Search for the cell housing the specified text and yield its (x, y) center coordinate. 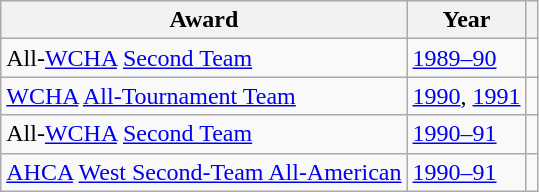
1989–90 (466, 58)
1990, 1991 (466, 96)
WCHA All-Tournament Team (204, 96)
Award (204, 20)
Year (466, 20)
AHCA West Second-Team All-American (204, 172)
